Find where the given text appears and provide that cell's center as (X, Y) coordinate. 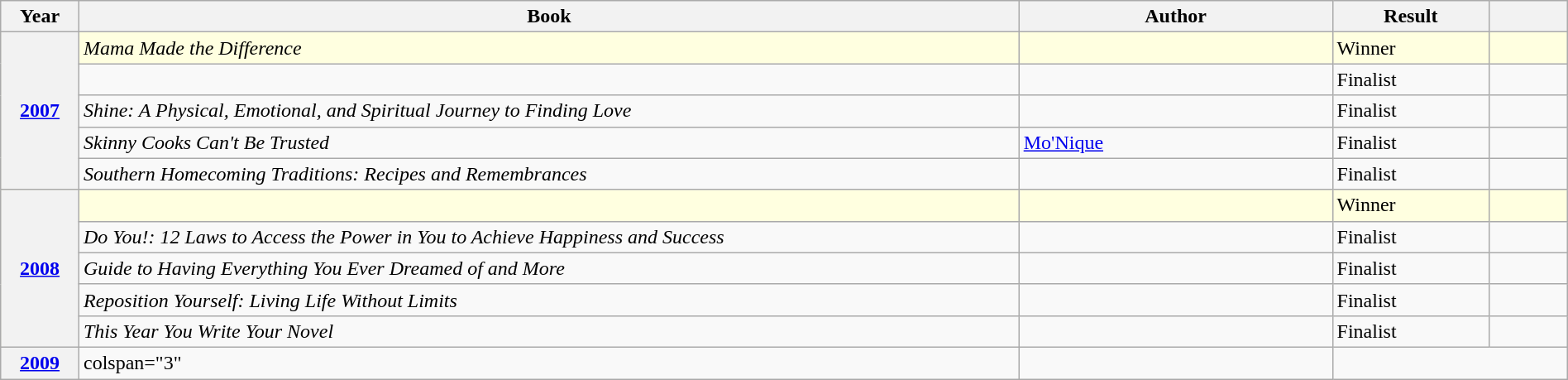
This Year You Write Your Novel (549, 331)
Southern Homecoming Traditions: Recipes and Remembrances (549, 174)
Skinny Cooks Can't Be Trusted (549, 142)
2009 (40, 363)
Shine: A Physical, Emotional, and Spiritual Journey to Finding Love (549, 111)
Reposition Yourself: Living Life Without Limits (549, 300)
colspan="3" (549, 363)
Result (1411, 17)
Mo'Nique (1176, 142)
Author (1176, 17)
Book (549, 17)
Do You!: 12 Laws to Access the Power in You to Achieve Happiness and Success (549, 237)
Year (40, 17)
2007 (40, 111)
2008 (40, 268)
Mama Made the Difference (549, 48)
Guide to Having Everything You Ever Dreamed of and More (549, 268)
